Search for the cell housing the specified text and yield its [X, Y] center coordinate. 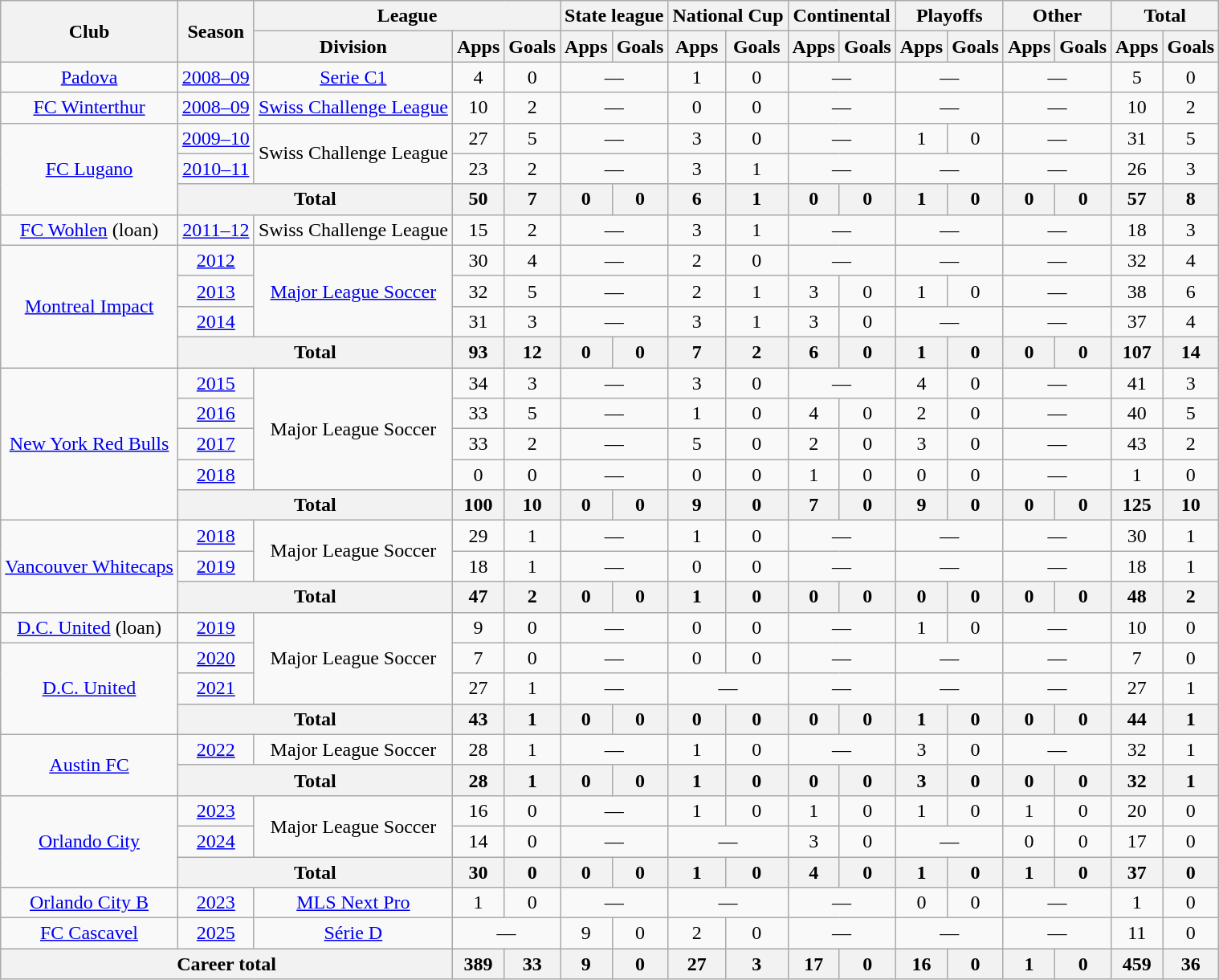
2014 [215, 321]
2024 [215, 841]
Continental [842, 16]
2022 [215, 749]
MLS Next Pro [353, 903]
2010–11 [215, 169]
48 [1137, 597]
D.C. United (loan) [90, 627]
12 [532, 352]
National Cup [728, 16]
100 [478, 505]
26 [1137, 169]
New York Red Bulls [90, 444]
D.C. United [90, 688]
57 [1137, 199]
Montreal Impact [90, 306]
2011–12 [215, 230]
2021 [215, 688]
FC Wohlen (loan) [90, 230]
Season [215, 31]
389 [478, 964]
2009–10 [215, 138]
FC Cascavel [90, 933]
15 [478, 230]
23 [478, 169]
459 [1137, 964]
125 [1137, 505]
47 [478, 597]
36 [1191, 964]
11 [1137, 933]
Orlando City [90, 841]
FC Winterthur [90, 108]
Division [353, 47]
2015 [215, 383]
Padova [90, 77]
2017 [215, 444]
2020 [215, 658]
Playoffs [949, 16]
38 [1137, 291]
2025 [215, 933]
FC Lugano [90, 169]
2016 [215, 414]
40 [1137, 414]
2012 [215, 260]
Orlando City B [90, 903]
2013 [215, 291]
Vancouver Whitecaps [90, 566]
107 [1137, 352]
29 [478, 536]
34 [478, 383]
Club [90, 31]
Série D [353, 933]
50 [478, 199]
League [406, 16]
8 [1191, 199]
41 [1137, 383]
Austin FC [90, 765]
44 [1137, 719]
State league [614, 16]
Other [1057, 16]
Career total [226, 964]
Serie C1 [353, 77]
93 [478, 352]
20 [1137, 811]
